Return (X, Y) of the center of cell containing provided text 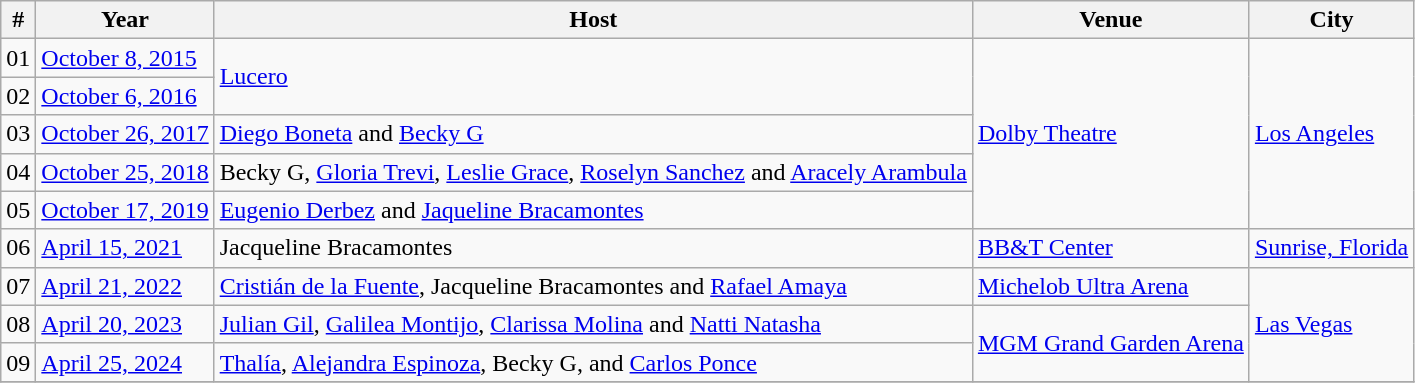
Thalía, Alejandra Espinoza, Becky G, and Carlos Ponce (593, 362)
Lucero (593, 77)
October 6, 2016 (125, 96)
01 (18, 58)
05 (18, 210)
06 (18, 248)
October 8, 2015 (125, 58)
October 25, 2018 (125, 172)
April 25, 2024 (125, 362)
04 (18, 172)
BB&T Center (1110, 248)
08 (18, 324)
Los Angeles (1331, 134)
April 20, 2023 (125, 324)
Diego Boneta and Becky G (593, 134)
April 15, 2021 (125, 248)
Las Vegas (1331, 324)
07 (18, 286)
Host (593, 20)
09 (18, 362)
Venue (1110, 20)
Julian Gil, Galilea Montijo, Clarissa Molina and Natti Natasha (593, 324)
# (18, 20)
Year (125, 20)
Michelob Ultra Arena (1110, 286)
03 (18, 134)
Dolby Theatre (1110, 134)
Sunrise, Florida (1331, 248)
April 21, 2022 (125, 286)
Becky G, Gloria Trevi, Leslie Grace, Roselyn Sanchez and Aracely Arambula (593, 172)
October 17, 2019 (125, 210)
October 26, 2017 (125, 134)
MGM Grand Garden Arena (1110, 343)
Jacqueline Bracamontes (593, 248)
City (1331, 20)
Eugenio Derbez and Jaqueline Bracamontes (593, 210)
Cristián de la Fuente, Jacqueline Bracamontes and Rafael Amaya (593, 286)
02 (18, 96)
